Provide the [X, Y] coordinate of the cell's center where the given text is located.  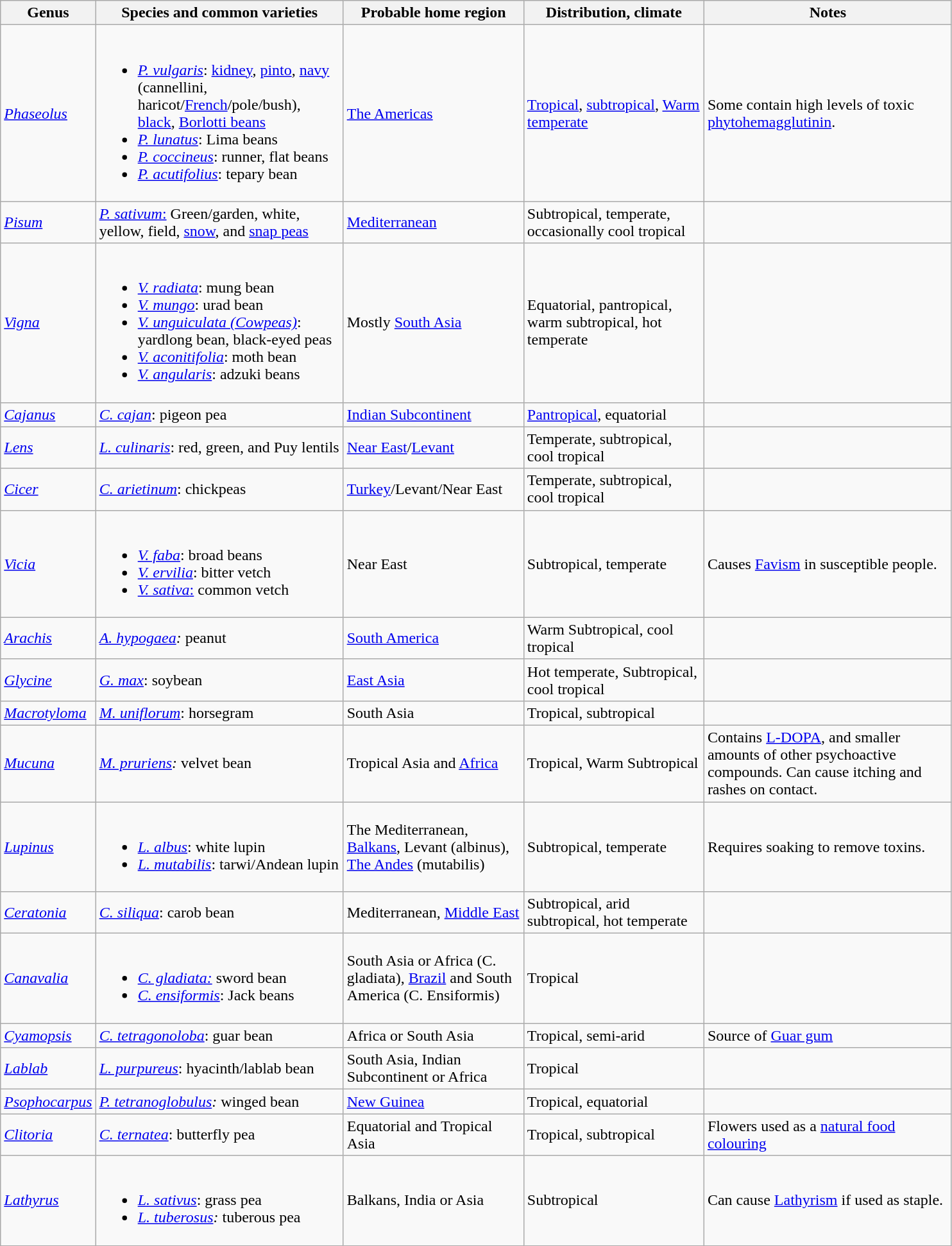
Tropical, equatorial [613, 1102]
Mucuna [48, 764]
Subtropical, arid subtropical, hot temperate [613, 912]
Lathyrus [48, 1200]
Ceratonia [48, 912]
The Mediterranean, Balkans, Levant (albinus), The Andes (mutabilis) [434, 847]
A. hypogaea: peanut [219, 638]
Glycine [48, 680]
Psophocarpus [48, 1102]
Genus [48, 13]
Some contain high levels of toxic phytohemagglutinin. [828, 113]
Canavalia [48, 978]
C. cajan: pigeon pea [219, 414]
Macrotyloma [48, 713]
Flowers used as a natural food colouring [828, 1134]
C. gladiata: sword beanC. ensiformis: Jack beans [219, 978]
Cicer [48, 489]
Warm Subtropical, cool tropical [613, 638]
Tropical Asia and Africa [434, 764]
V. radiata: mung beanV. mungo: urad beanV. unguiculata (Cowpeas): yardlong bean, black-eyed peasV. aconitifolia: moth beanV. angularis: adzuki beans [219, 323]
South Asia [434, 713]
P. tetranoglobulus: winged bean [219, 1102]
Equatorial and Tropical Asia [434, 1134]
Vigna [48, 323]
Source of Guar gum [828, 1036]
Pisum [48, 222]
Equatorial, pantropical, warm subtropical, hot temperate [613, 323]
Turkey/Levant/Near East [434, 489]
South America [434, 638]
Mostly South Asia [434, 323]
L. albus: white lupinL. mutabilis: tarwi/Andean lupin [219, 847]
C. ternatea: butterfly pea [219, 1134]
C. arietinum: chickpeas [219, 489]
Can cause Lathyrism if used as staple. [828, 1200]
Tropical, Warm Subtropical [613, 764]
Clitoria [48, 1134]
M. pruriens: velvet bean [219, 764]
M. uniflorum: horsegram [219, 713]
South Asia, Indian Subcontinent or Africa [434, 1069]
Near East/Levant [434, 448]
Mediterranean [434, 222]
Tropical, semi-arid [613, 1036]
Subtropical [613, 1200]
Contains L-DOPA, and smaller amounts of other psychoactive compounds. Can cause itching and rashes on contact. [828, 764]
Cyamopsis [48, 1036]
Tropical, subtropical, Warm temperate [613, 113]
Requires soaking to remove toxins. [828, 847]
Mediterranean, Middle East [434, 912]
Vicia [48, 563]
New Guinea [434, 1102]
Lens [48, 448]
V. faba: broad beansV. ervilia: bitter vetchV. sativa: common vetch [219, 563]
C. tetragonoloba: guar bean [219, 1036]
Pantropical, equatorial [613, 414]
Causes Favism in susceptible people. [828, 563]
L. culinaris: red, green, and Puy lentils [219, 448]
Species and common varieties [219, 13]
L. sativus: grass peaL. tuberosus: tuberous pea [219, 1200]
C. siliqua: carob bean [219, 912]
Indian Subcontinent [434, 414]
G. max: soybean [219, 680]
South Asia or Africa (C. gladiata), Brazil and South America (C. Ensiformis) [434, 978]
Distribution, climate [613, 13]
East Asia [434, 680]
Near East [434, 563]
Africa or South Asia [434, 1036]
Cajanus [48, 414]
Balkans, India or Asia [434, 1200]
Hot temperate, Subtropical, cool tropical [613, 680]
Subtropical, temperate, occasionally cool tropical [613, 222]
P. sativum: Green/garden, white, yellow, field, snow, and snap peas [219, 222]
Probable home region [434, 13]
Lablab [48, 1069]
L. purpureus: hyacinth/lablab bean [219, 1069]
The Americas [434, 113]
Phaseolus [48, 113]
Lupinus [48, 847]
Arachis [48, 638]
Notes [828, 13]
